Determine the (X, Y) coordinate at the center of the cell enclosing the given text.  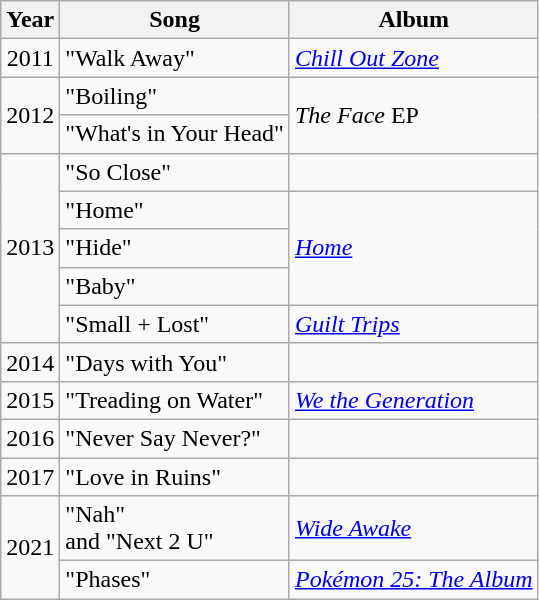
Song (175, 20)
Wide Awake (414, 528)
"Treading on Water" (175, 400)
"Boiling" (175, 96)
2021 (30, 548)
"Nah" and "Next 2 U" (175, 528)
The Face EP (414, 115)
Chill Out Zone (414, 58)
"Phases" (175, 580)
"What's in Your Head" (175, 134)
2011 (30, 58)
Home (414, 248)
"Home" (175, 210)
2015 (30, 400)
Guilt Trips (414, 324)
"Small + Lost" (175, 324)
"So Close" (175, 172)
2016 (30, 438)
Album (414, 20)
"Love in Ruins" (175, 477)
"Baby" (175, 286)
2013 (30, 248)
"Never Say Never?" (175, 438)
"Days with You" (175, 362)
"Hide" (175, 248)
2014 (30, 362)
Pokémon 25: The Album (414, 580)
We the Generation (414, 400)
2012 (30, 115)
2017 (30, 477)
"Walk Away" (175, 58)
Year (30, 20)
